Scan for the cell matching the given text and deliver its (X, Y) coordinate at center. 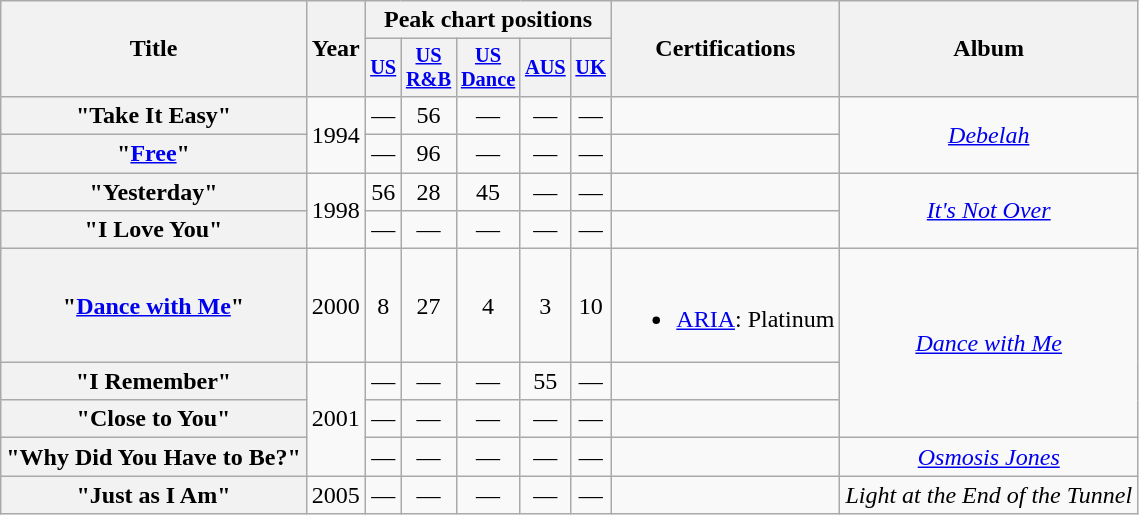
8 (383, 306)
"Dance with Me" (154, 306)
2001 (336, 419)
"I Remember" (154, 381)
Title (154, 49)
Album (989, 49)
55 (545, 381)
"Take It Easy" (154, 115)
US (383, 68)
27 (428, 306)
2005 (336, 495)
Light at the End of the Tunnel (989, 495)
4 (488, 306)
"Why Did You Have to Be?" (154, 457)
2000 (336, 306)
"Just as I Am" (154, 495)
96 (428, 154)
AUS (545, 68)
Year (336, 49)
ARIA: Platinum (726, 306)
Peak chart positions (488, 20)
USDance (488, 68)
1998 (336, 211)
1994 (336, 134)
Dance with Me (989, 344)
USR&B (428, 68)
UK (591, 68)
Debelah (989, 134)
45 (488, 192)
"I Love You" (154, 230)
It's Not Over (989, 211)
Certifications (726, 49)
3 (545, 306)
"Free" (154, 154)
Osmosis Jones (989, 457)
10 (591, 306)
"Close to You" (154, 419)
28 (428, 192)
"Yesterday" (154, 192)
